Search for the cell housing the specified text and yield its (x, y) center coordinate. 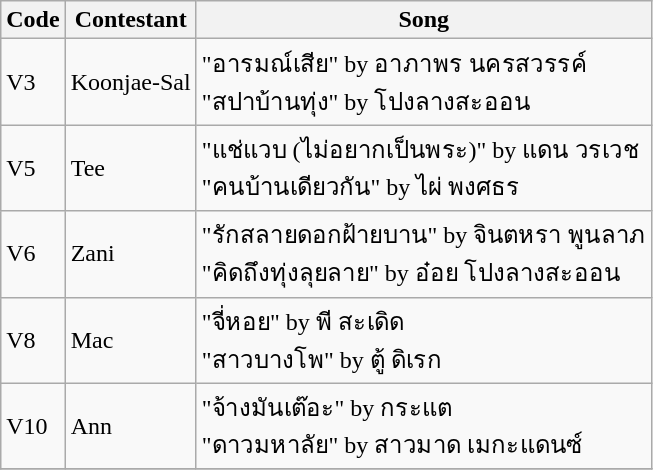
"รักสลายดอกฝ้ายบาน" by จินตหรา พูนลาภ"คิดถึงทุ่งลุยลาย" by อ๋อย โปงลางสะออน (424, 254)
Zani (130, 254)
V10 (33, 426)
Ann (130, 426)
Song (424, 20)
Tee (130, 168)
"อารมณ์เสีย" by อาภาพร นครสวรรค์"สปาบ้านทุ่ง" by โปงลางสะออน (424, 82)
Mac (130, 340)
Contestant (130, 20)
Code (33, 20)
Koonjae-Sal (130, 82)
V5 (33, 168)
V8 (33, 340)
"แช่แวบ (ไม่อยากเป็นพระ)" by แดน วรเวช"คนบ้านเดียวกัน" by ไผ่ พงศธร (424, 168)
V3 (33, 82)
"จี่หอย" by พี สะเดิด"สาวบางโพ" by ตู้ ดิเรก (424, 340)
V6 (33, 254)
"จ้างมันเต๊อะ" by กระแต"ดาวมหาลัย" by สาวมาด เมกะแดนซ์ (424, 426)
